Capture the cell that displays the provided text and extract its (x, y) central coordinate. 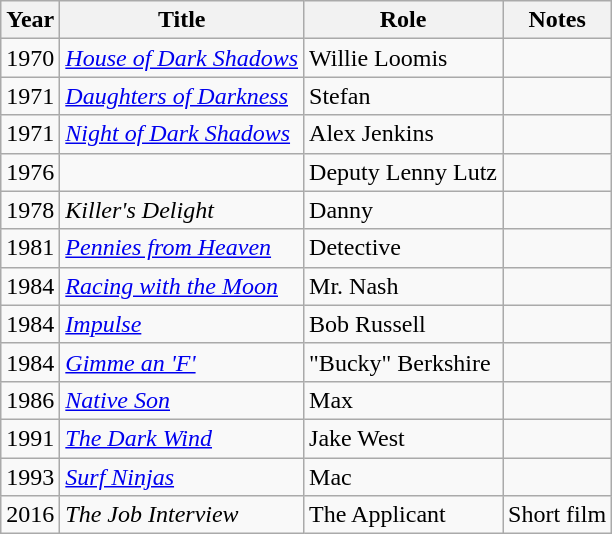
Deputy Lenny Lutz (404, 172)
Max (404, 400)
1970 (30, 58)
Mr. Nash (404, 286)
Short film (558, 515)
Killer's Delight (182, 210)
1991 (30, 438)
Mac (404, 477)
Year (30, 20)
Jake West (404, 438)
House of Dark Shadows (182, 58)
1993 (30, 477)
Title (182, 20)
The Dark Wind (182, 438)
Pennies from Heaven (182, 248)
Detective (404, 248)
Gimme an 'F' (182, 362)
"Bucky" Berkshire (404, 362)
The Applicant (404, 515)
Night of Dark Shadows (182, 134)
Role (404, 20)
The Job Interview (182, 515)
Racing with the Moon (182, 286)
1978 (30, 210)
1986 (30, 400)
Impulse (182, 324)
Notes (558, 20)
2016 (30, 515)
Surf Ninjas (182, 477)
Daughters of Darkness (182, 96)
Danny (404, 210)
Stefan (404, 96)
1981 (30, 248)
1976 (30, 172)
Alex Jenkins (404, 134)
Native Son (182, 400)
Willie Loomis (404, 58)
Bob Russell (404, 324)
